From the cell containing the given text, extract its center point as [X, Y] coordinate. 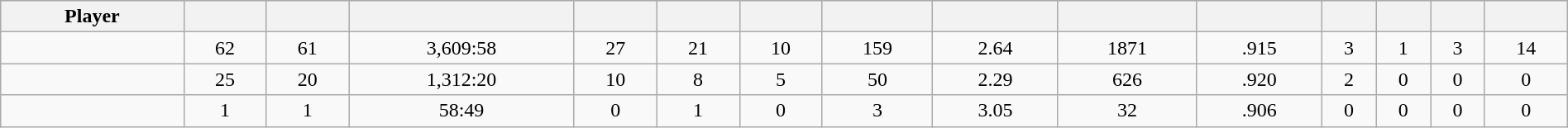
3.05 [996, 111]
.915 [1259, 48]
2 [1349, 79]
2.64 [996, 48]
50 [877, 79]
159 [877, 48]
32 [1127, 111]
14 [1526, 48]
1871 [1127, 48]
58:49 [461, 111]
5 [781, 79]
21 [698, 48]
3,609:58 [461, 48]
20 [308, 79]
61 [308, 48]
Player [93, 17]
.906 [1259, 111]
8 [698, 79]
1,312:20 [461, 79]
626 [1127, 79]
62 [225, 48]
25 [225, 79]
2.29 [996, 79]
27 [615, 48]
.920 [1259, 79]
